Determine the [x, y] coordinate at the center of the cell enclosing the given text.  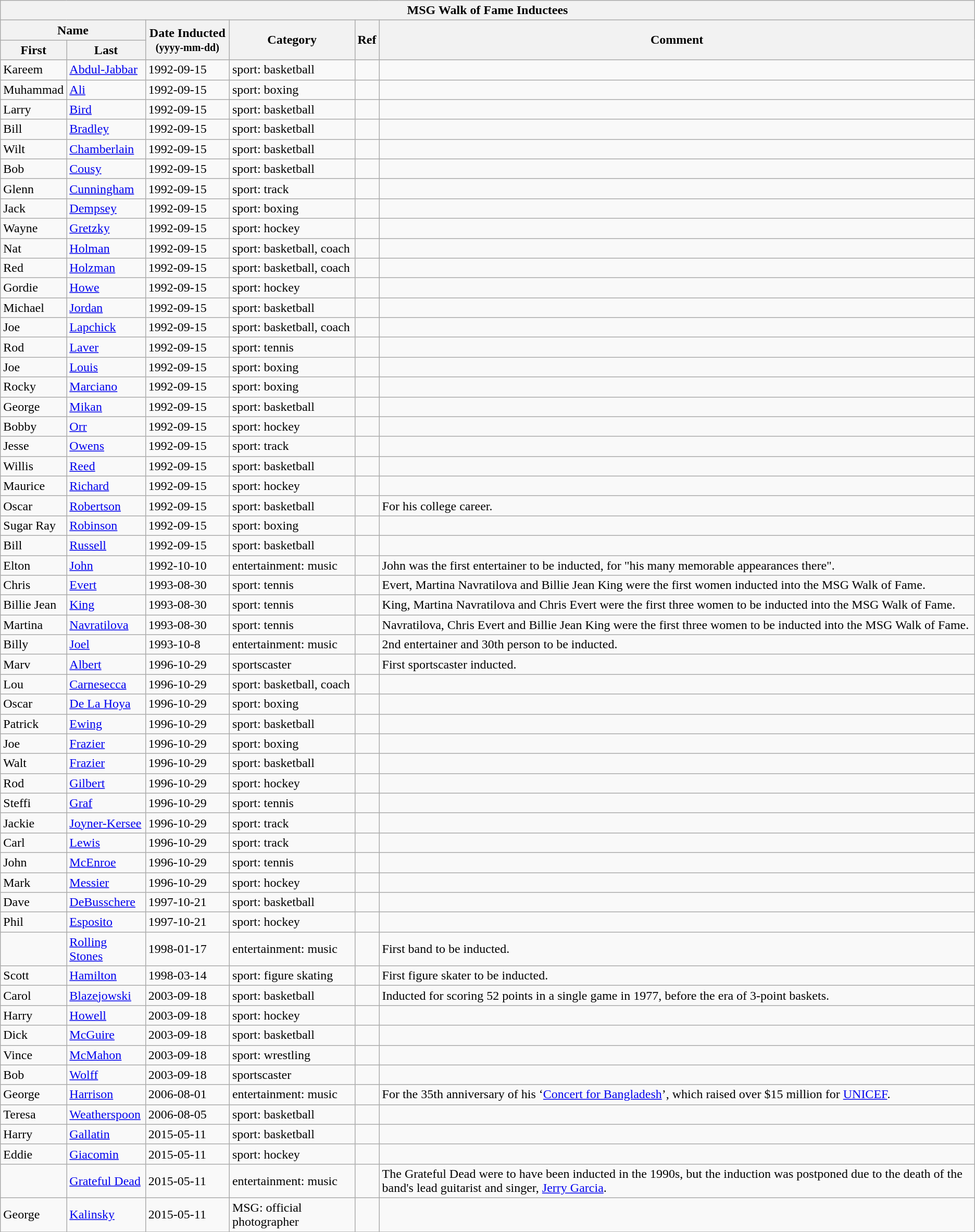
Jordan [106, 308]
Evert, Martina Navratilova and Billie Jean King were the first women inducted into the MSG Walk of Fame. [677, 585]
Bradley [106, 129]
Robertson [106, 506]
sport: wrestling [292, 1055]
Kareem [33, 70]
McEnroe [106, 862]
Gallatin [106, 1134]
Lapchick [106, 328]
Carnesecca [106, 684]
Carol [33, 996]
Glenn [33, 188]
Graf [106, 803]
Orr [106, 426]
Holzman [106, 268]
Red [33, 268]
Carl [33, 843]
Albert [106, 664]
Robinson [106, 525]
Blazejowski [106, 996]
Michael [33, 308]
Kalinsky [106, 1214]
Jesse [33, 446]
Louis [106, 367]
Reed [106, 466]
Rocky [33, 387]
Owens [106, 446]
Ali [106, 90]
Holman [106, 248]
Teresa [33, 1114]
Navratilova [106, 625]
Wilt [33, 149]
McGuire [106, 1035]
Grateful Dead [106, 1181]
Muhammad [33, 90]
Marv [33, 664]
2006-08-01 [187, 1095]
Jack [33, 208]
Dick [33, 1035]
Russell [106, 545]
Billy [33, 645]
1998-01-17 [187, 949]
Lou [33, 684]
Cousy [106, 169]
Evert [106, 585]
Jackie [33, 823]
King, Martina Navratilova and Chris Evert were the first three women to be inducted into the MSG Walk of Fame. [677, 605]
Martina [33, 625]
Category [292, 40]
Elton [33, 565]
1998-03-14 [187, 976]
Ref [367, 40]
De La Hoya [106, 704]
Laver [106, 347]
Lewis [106, 843]
Howe [106, 288]
Harrison [106, 1095]
Nat [33, 248]
Joyner-Kersee [106, 823]
Hamilton [106, 976]
Dempsey [106, 208]
Abdul-Jabbar [106, 70]
First sportscaster inducted. [677, 664]
Last [106, 50]
MSG: official photographer [292, 1214]
Bird [106, 109]
Weatherspoon [106, 1114]
Dave [33, 902]
Gilbert [106, 783]
Gretzky [106, 228]
Rolling Stones [106, 949]
Joel [106, 645]
2006-08-05 [187, 1114]
King [106, 605]
Billie Jean [33, 605]
Scott [33, 976]
2nd entertainer and 30th person to be inducted. [677, 645]
First figure skater to be inducted. [677, 976]
Vince [33, 1055]
Wayne [33, 228]
Richard [106, 486]
Gordie [33, 288]
Inducted for scoring 52 points in a single game in 1977, before the era of 3-point baskets. [677, 996]
1992-10-10 [187, 565]
Sugar Ray [33, 525]
For the 35th anniversary of his ‘Concert for Bangladesh’, which raised over $15 million for UNICEF. [677, 1095]
Chamberlain [106, 149]
Name [73, 30]
Phil [33, 922]
Mark [33, 883]
Patrick [33, 724]
Navratilova, Chris Evert and Billie Jean King were the first three women to be inducted into the MSG Walk of Fame. [677, 625]
Steffi [33, 803]
MSG Walk of Fame Inductees [488, 10]
Giacomin [106, 1154]
Date Inducted(yyyy-mm-dd) [187, 40]
sport: figure skating [292, 976]
Willis [33, 466]
John was the first entertainer to be inducted, for "his many memorable appearances there". [677, 565]
Cunningham [106, 188]
Howell [106, 1015]
First band to be inducted. [677, 949]
Wolff [106, 1075]
Ewing [106, 724]
For his college career. [677, 506]
Chris [33, 585]
Marciano [106, 387]
Esposito [106, 922]
McMahon [106, 1055]
Messier [106, 883]
Bobby [33, 426]
1993-10-8 [187, 645]
Larry [33, 109]
Maurice [33, 486]
Comment [677, 40]
First [33, 50]
Mikan [106, 407]
Walt [33, 763]
Eddie [33, 1154]
DeBusschere [106, 902]
